Pinpoint the cell where the given text exists, returning its [x, y] midpoint coordinate. 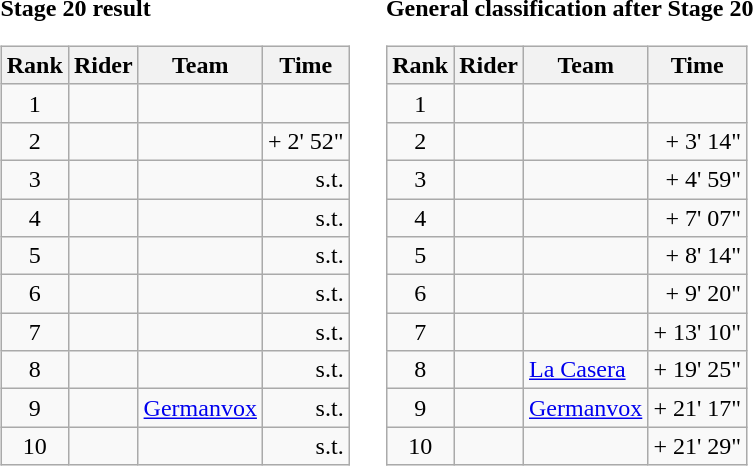
+ 8' 14" [698, 256]
+ 13' 10" [698, 332]
+ 4' 59" [698, 179]
La Casera [585, 370]
+ 3' 14" [698, 141]
+ 21' 29" [698, 446]
+ 9' 20" [698, 294]
+ 2' 52" [306, 141]
+ 21' 17" [698, 408]
+ 19' 25" [698, 370]
+ 7' 07" [698, 217]
